Output the [x, y] coordinate of the center of the cell containing the given text.  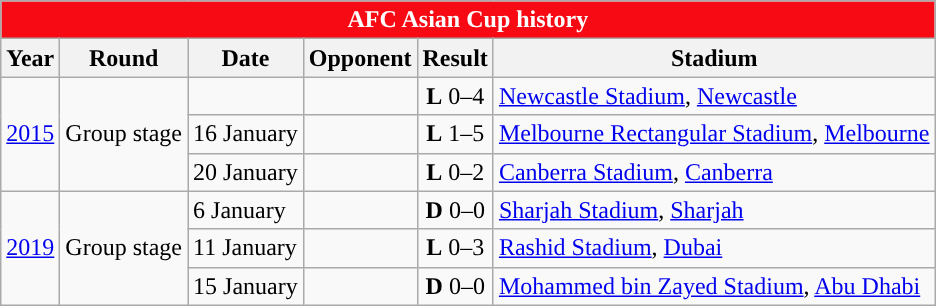
Date [246, 58]
Canberra Stadium, Canberra [714, 172]
Year [30, 58]
Melbourne Rectangular Stadium, Melbourne [714, 134]
15 January [246, 286]
L 1–5 [455, 134]
L 0–3 [455, 248]
11 January [246, 248]
Mohammed bin Zayed Stadium, Abu Dhabi [714, 286]
Newcastle Stadium, Newcastle [714, 96]
Stadium [714, 58]
Opponent [360, 58]
20 January [246, 172]
L 0–2 [455, 172]
2019 [30, 248]
AFC Asian Cup history [468, 20]
Sharjah Stadium, Sharjah [714, 210]
2015 [30, 134]
Round [124, 58]
6 January [246, 210]
16 January [246, 134]
L 0–4 [455, 96]
Result [455, 58]
Rashid Stadium, Dubai [714, 248]
